Detect which cell encompasses the target text, then output its [x, y] center coordinate. 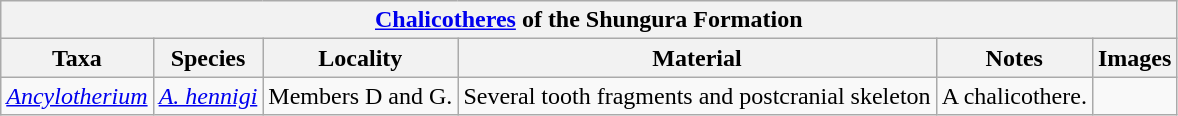
Species [208, 58]
Material [697, 58]
A chalicothere. [1014, 96]
Notes [1014, 58]
A. hennigi [208, 96]
Members D and G. [360, 96]
Chalicotheres of the Shungura Formation [589, 20]
Images [1134, 58]
Several tooth fragments and postcranial skeleton [697, 96]
Locality [360, 58]
Ancylotherium [77, 96]
Taxa [77, 58]
